Extract the [x, y] coordinate from the center of the cell holding the provided text.  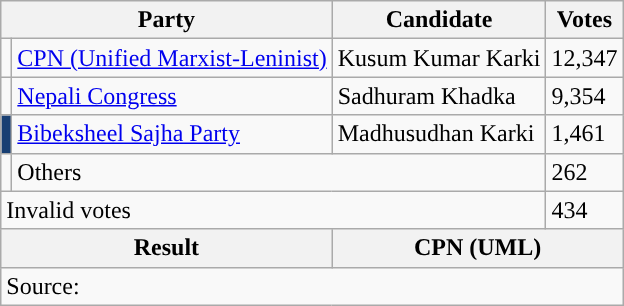
Bibeksheel Sajha Party [172, 134]
Result [166, 248]
9,354 [584, 96]
Votes [584, 20]
262 [584, 172]
Source: [312, 286]
12,347 [584, 58]
CPN (UML) [478, 248]
Party [166, 20]
Others [279, 172]
CPN (Unified Marxist-Leninist) [172, 58]
1,461 [584, 134]
Nepali Congress [172, 96]
Madhusudhan Karki [439, 134]
Kusum Kumar Karki [439, 58]
Sadhuram Khadka [439, 96]
Invalid votes [274, 210]
Candidate [439, 20]
434 [584, 210]
